Scan for the cell matching the given text and deliver its (X, Y) coordinate at center. 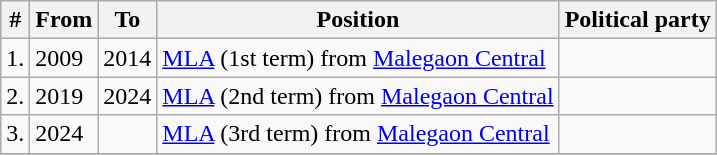
3. (16, 134)
2009 (64, 58)
MLA (3rd term) from Malegaon Central (358, 134)
1. (16, 58)
MLA (2nd term) from Malegaon Central (358, 96)
2014 (128, 58)
From (64, 20)
MLA (1st term) from Malegaon Central (358, 58)
To (128, 20)
Political party (638, 20)
# (16, 20)
2. (16, 96)
Position (358, 20)
2019 (64, 96)
